Search for the cell housing the specified text and yield its (x, y) center coordinate. 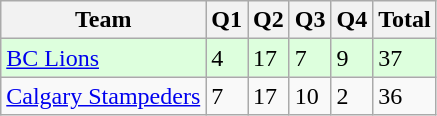
9 (352, 58)
10 (310, 96)
4 (227, 58)
Calgary Stampeders (104, 96)
Total (405, 20)
2 (352, 96)
Team (104, 20)
BC Lions (104, 58)
36 (405, 96)
Q1 (227, 20)
37 (405, 58)
Q4 (352, 20)
Q2 (269, 20)
Q3 (310, 20)
